Capture the cell that displays the provided text and extract its (X, Y) central coordinate. 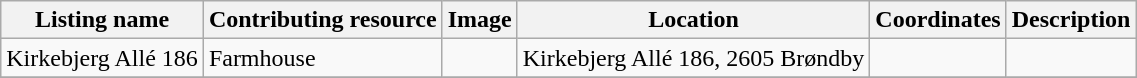
Farmhouse (322, 58)
Kirkebjerg Allé 186 (102, 58)
Kirkebjerg Allé 186, 2605 Brøndby (694, 58)
Listing name (102, 20)
Description (1071, 20)
Contributing resource (322, 20)
Image (480, 20)
Coordinates (938, 20)
Location (694, 20)
